Identify which cell holds the provided text, then report its [X, Y] central coordinate. 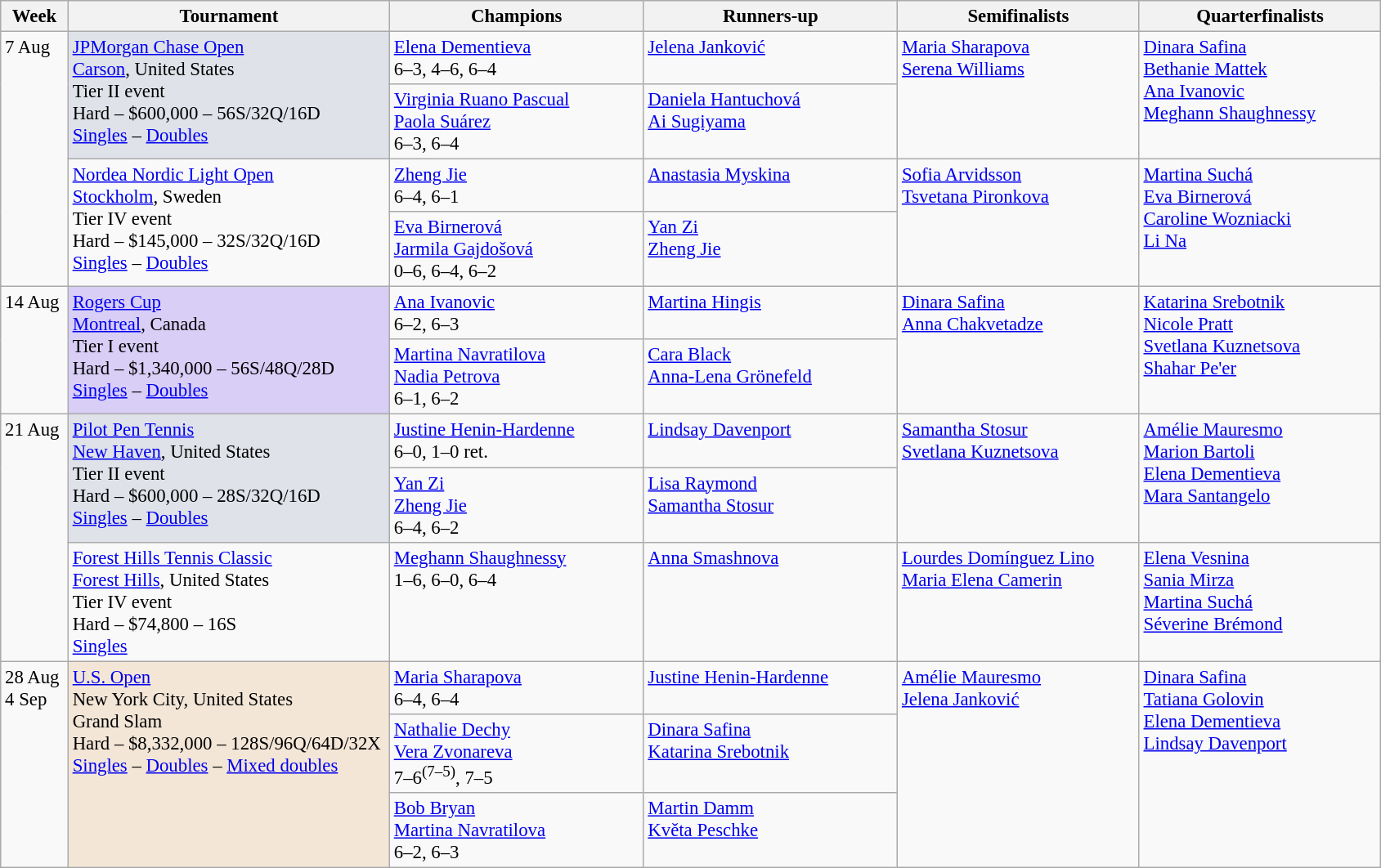
Tournament [229, 16]
Quarterfinalists [1260, 16]
Champions [517, 16]
U.S. Open New York City, United States Grand SlamHard – $8,332,000 – 128S/96Q/64D/32XSingles – Doubles – Mixed doubles [229, 764]
7 Aug [34, 159]
Amélie Mauresmo Jelena Janković [1019, 764]
Sofia Arvidsson Tsvetana Pironkova [1019, 223]
Bob Bryan Martina Navratilova 6–2, 6–3 [517, 830]
Week [34, 16]
Justine Henin-Hardenne [770, 688]
Nordea Nordic Light Open Stockholm, Sweden Tier IV eventHard – $145,000 – 32S/32Q/16DSingles – Doubles [229, 223]
Lindsay Davenport [770, 441]
Semifinalists [1019, 16]
Eva Birnerová Jarmila Gajdošová 0–6, 6–4, 6–2 [517, 249]
Elena Vesnina Sania Mirza Martina Suchá Séverine Brémond [1260, 602]
Maria Sharapova6–4, 6–4 [517, 688]
Dinara Safina Tatiana Golovin Elena Dementieva Lindsay Davenport [1260, 764]
Dinara Safina Bethanie Mattek Ana Ivanovic Meghann Shaughnessy [1260, 96]
Yan Zi Zheng Jie [770, 249]
Martina Hingis [770, 314]
Virginia Ruano Pascual Paola Suárez 6–3, 6–4 [517, 122]
Katarina Srebotnik Nicole Pratt Svetlana Kuznetsova Shahar Pe'er [1260, 351]
Ana Ivanovic6–2, 6–3 [517, 314]
Cara Black Anna-Lena Grönefeld [770, 378]
Maria Sharapova Serena Williams [1019, 96]
Rogers Cup Montreal, Canada Tier I eventHard – $1,340,000 – 56S/48Q/28DSingles – Doubles [229, 351]
Martin Damm Květa Peschke [770, 830]
Elena Dementieva6–3, 4–6, 6–4 [517, 59]
Anna Smashnova [770, 602]
Amélie Mauresmo Marion Bartoli Elena Dementieva Mara Santangelo [1260, 478]
Martina Suchá Eva Birnerová Caroline Wozniacki Li Na [1260, 223]
Samantha Stosur Svetlana Kuznetsova [1019, 478]
Martina Navratilova Nadia Petrova 6–1, 6–2 [517, 378]
Lourdes Domínguez Lino Maria Elena Camerin [1019, 602]
Jelena Janković [770, 59]
Pilot Pen Tennis New Haven, United States Tier II eventHard – $600,000 – 28S/32Q/16DSingles – Doubles [229, 478]
14 Aug [34, 351]
21 Aug [34, 538]
Zheng Jie6–4, 6–1 [517, 186]
Justine Henin-Hardenne6–0, 1–0 ret. [517, 441]
Dinara Safina Katarina Srebotnik [770, 753]
Daniela Hantuchová Ai Sugiyama [770, 122]
Runners-up [770, 16]
Lisa Raymond Samantha Stosur [770, 505]
JPMorgan Chase Open Carson, United States Tier II eventHard – $600,000 – 56S/32Q/16DSingles – Doubles [229, 96]
Forest Hills Tennis Classic Forest Hills, United States Tier IV eventHard – $74,800 – 16SSingles [229, 602]
Nathalie Dechy Vera Zvonareva7–6(7–5), 7–5 [517, 753]
Meghann Shaughnessy1–6, 6–0, 6–4 [517, 602]
Yan Zi Zheng Jie 6–4, 6–2 [517, 505]
Anastasia Myskina [770, 186]
28 Aug4 Sep [34, 764]
Dinara Safina Anna Chakvetadze [1019, 351]
